Capture the cell that displays the provided text and extract its (X, Y) central coordinate. 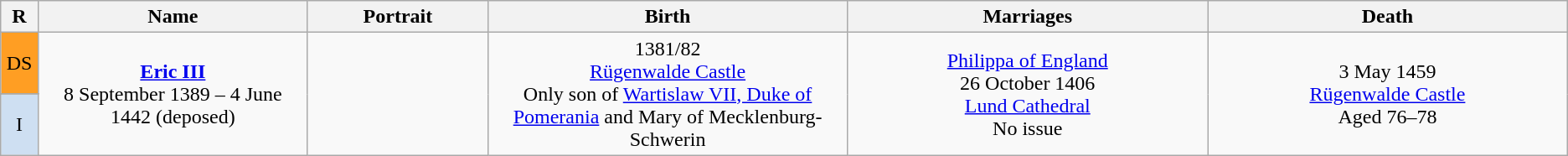
Death (1388, 17)
DS (20, 64)
1381/82Rügenwalde CastleOnly son of Wartislaw VII, Duke of Pomerania and Mary of Mecklenburg-Schwerin (668, 94)
Eric III8 September 1389 – 4 June 1442 (deposed) (173, 94)
3 May 1459Rügenwalde CastleAged 76–78 (1388, 94)
Name (173, 17)
Philippa of England26 October 1406Lund CathedralNo issue (1028, 94)
R (20, 17)
Marriages (1028, 17)
Birth (668, 17)
I (20, 124)
Portrait (397, 17)
